Pinpoint the cell where the given text exists, returning its [X, Y] midpoint coordinate. 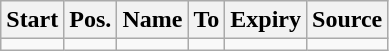
To [206, 20]
Expiry [266, 20]
Start [32, 20]
Name [152, 20]
Source [348, 20]
Pos. [90, 20]
